Identify which cell holds the provided text, then report its (x, y) central coordinate. 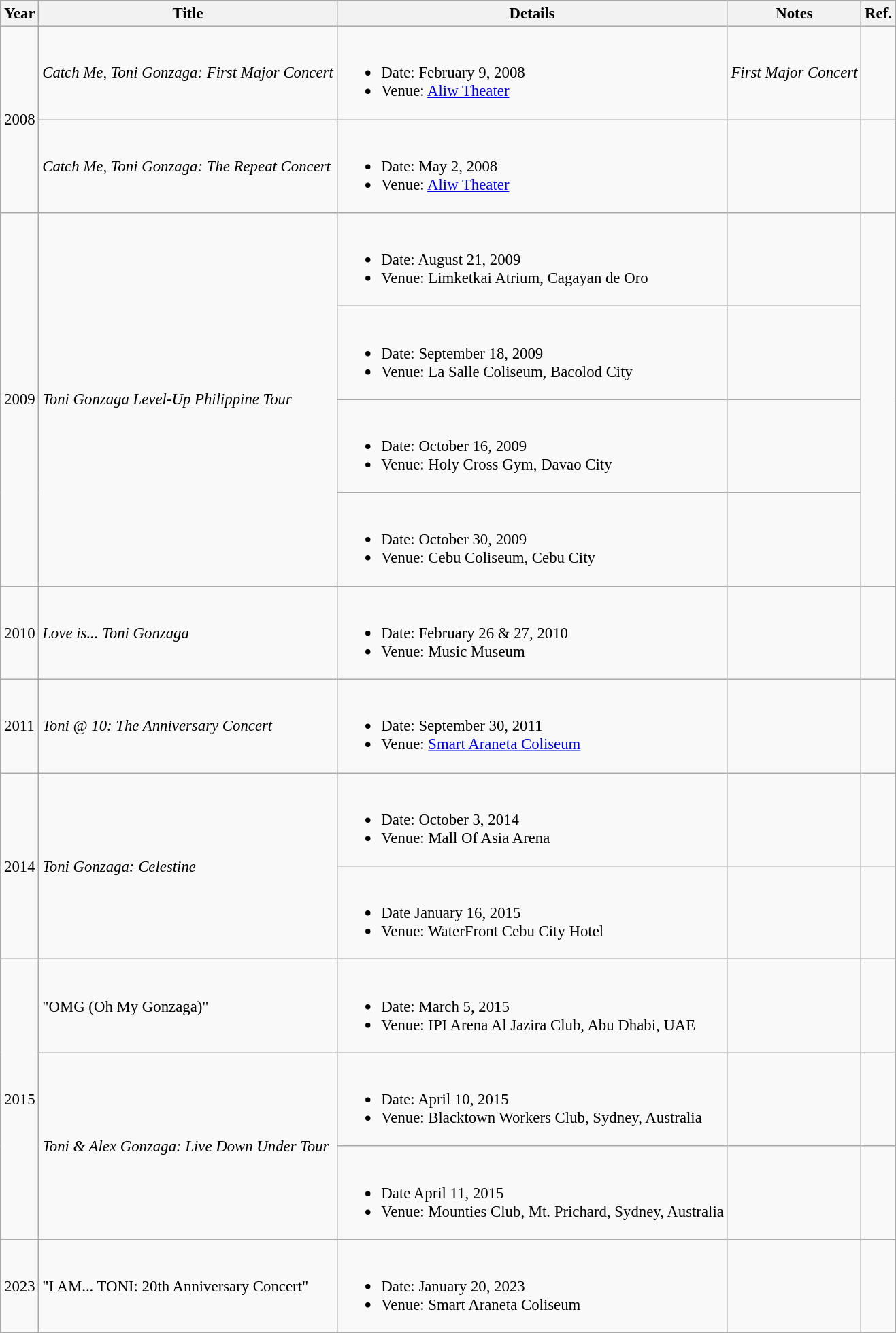
Date January 16, 2015Venue: WaterFront Cebu City Hotel (532, 913)
2015 (20, 1100)
Date: September 30, 2011Venue: Smart Araneta Coliseum (532, 727)
Date: October 16, 2009Venue: Holy Cross Gym, Davao City (532, 446)
Date: February 9, 2008Venue: Aliw Theater (532, 73)
Title (188, 14)
Toni Gonzaga Level-Up Philippine Tour (188, 400)
2023 (20, 1286)
Notes (795, 14)
Date: May 2, 2008Venue: Aliw Theater (532, 166)
Details (532, 14)
Date: August 21, 2009Venue: Limketkai Atrium, Cagayan de Oro (532, 260)
First Major Concert (795, 73)
Toni @ 10: The Anniversary Concert (188, 727)
2010 (20, 633)
2014 (20, 866)
2009 (20, 400)
Date: October 30, 2009Venue: Cebu Coliseum, Cebu City (532, 539)
Date: March 5, 2015Venue: IPI Arena Al Jazira Club, Abu Dhabi, UAE (532, 1006)
Catch Me, Toni Gonzaga: First Major Concert (188, 73)
Date: February 26 & 27, 2010Venue: Music Museum (532, 633)
"I AM... TONI: 20th Anniversary Concert" (188, 1286)
2011 (20, 727)
Date April 11, 2015Venue: Mounties Club, Mt. Prichard, Sydney, Australia (532, 1192)
Date: January 20, 2023Venue: Smart Araneta Coliseum (532, 1286)
Toni Gonzaga: Celestine (188, 866)
"OMG (Oh My Gonzaga)" (188, 1006)
Year (20, 14)
Love is... Toni Gonzaga (188, 633)
Date: October 3, 2014Venue: Mall Of Asia Arena (532, 819)
2008 (20, 120)
Ref. (878, 14)
Catch Me, Toni Gonzaga: The Repeat Concert (188, 166)
Date: April 10, 2015Venue: Blacktown Workers Club, Sydney, Australia (532, 1100)
Date: September 18, 2009Venue: La Salle Coliseum, Bacolod City (532, 352)
Toni & Alex Gonzaga: Live Down Under Tour (188, 1146)
